Scan for the cell matching the given text and deliver its [x, y] coordinate at center. 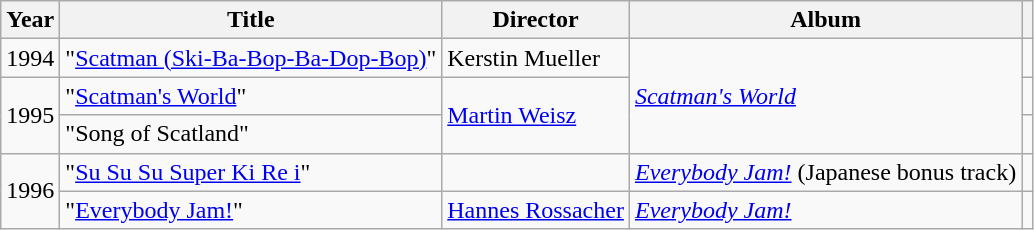
Year [30, 20]
Scatman's World [825, 96]
Title [251, 20]
1996 [30, 191]
1995 [30, 115]
"Song of Scatland" [251, 134]
Martin Weisz [536, 115]
"Scatman's World" [251, 96]
"Su Su Su Super Ki Re i" [251, 172]
Everybody Jam! [825, 210]
Everybody Jam! (Japanese bonus track) [825, 172]
Director [536, 20]
1994 [30, 58]
Kerstin Mueller [536, 58]
Hannes Rossacher [536, 210]
"Scatman (Ski-Ba-Bop-Ba-Dop-Bop)" [251, 58]
"Everybody Jam!" [251, 210]
Album [825, 20]
